Output the (x, y) coordinate of the center of the cell containing the given text.  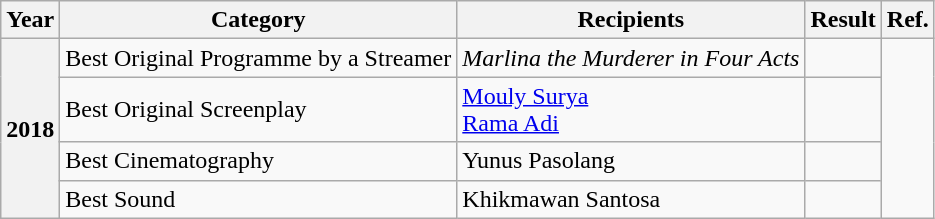
2018 (30, 128)
Recipients (631, 20)
Category (258, 20)
Best Cinematography (258, 161)
Mouly SuryaRama Adi (631, 110)
Khikmawan Santosa (631, 199)
Best Sound (258, 199)
Marlina the Murderer in Four Acts (631, 58)
Ref. (908, 20)
Year (30, 20)
Best Original Programme by a Streamer (258, 58)
Best Original Screenplay (258, 110)
Result (843, 20)
Yunus Pasolang (631, 161)
